From the cell containing the given text, extract its center point as [x, y] coordinate. 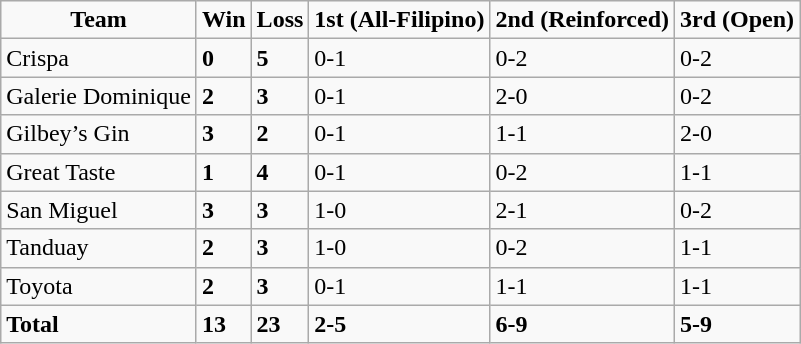
0 [224, 58]
1st (All-Filipino) [400, 20]
1 [224, 172]
2-1 [582, 210]
13 [224, 324]
6-9 [582, 324]
Galerie Dominique [99, 96]
4 [280, 172]
Crispa [99, 58]
Win [224, 20]
Loss [280, 20]
San Miguel [99, 210]
5-9 [738, 324]
2nd (Reinforced) [582, 20]
Total [99, 324]
5 [280, 58]
Toyota [99, 286]
Team [99, 20]
23 [280, 324]
3rd (Open) [738, 20]
Gilbey’s Gin [99, 134]
2-5 [400, 324]
Tanduay [99, 248]
Great Taste [99, 172]
